From the cell containing the given text, extract its center point as [x, y] coordinate. 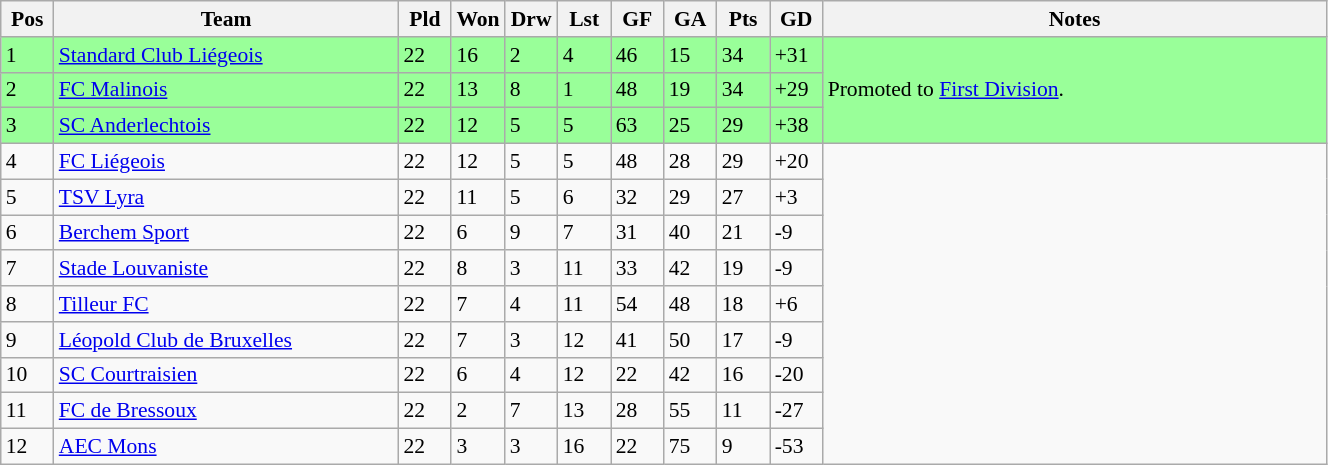
Pts [744, 19]
Léopold Club de Bruxelles [226, 340]
Standard Club Liégeois [226, 55]
+3 [796, 197]
50 [690, 340]
FC de Bressoux [226, 411]
GA [690, 19]
54 [638, 304]
10 [28, 375]
31 [638, 233]
25 [690, 126]
-20 [796, 375]
Tilleur FC [226, 304]
FC Malinois [226, 90]
40 [690, 233]
55 [690, 411]
Promoted to First Division. [1075, 90]
Team [226, 19]
SC Anderlechtois [226, 126]
27 [744, 197]
Drw [532, 19]
+20 [796, 162]
-53 [796, 447]
FC Liégeois [226, 162]
Pos [28, 19]
63 [638, 126]
32 [638, 197]
75 [690, 447]
15 [690, 55]
+29 [796, 90]
GF [638, 19]
33 [638, 269]
18 [744, 304]
GD [796, 19]
AEC Mons [226, 447]
Berchem Sport [226, 233]
SC Courtraisien [226, 375]
46 [638, 55]
Won [478, 19]
+38 [796, 126]
41 [638, 340]
-27 [796, 411]
TSV Lyra [226, 197]
Notes [1075, 19]
+31 [796, 55]
+6 [796, 304]
Lst [584, 19]
21 [744, 233]
Stade Louvaniste [226, 269]
Pld [424, 19]
17 [744, 340]
